Locate the cell with the specified text and output its (X, Y) center coordinate. 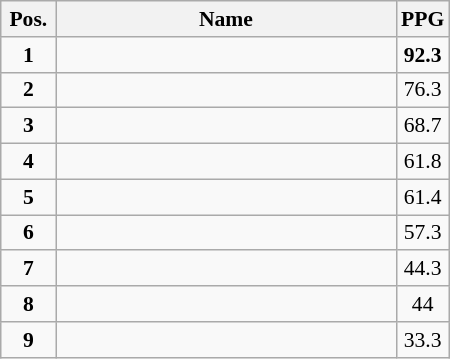
76.3 (422, 90)
44.3 (422, 269)
3 (28, 126)
68.7 (422, 126)
Pos. (28, 19)
PPG (422, 19)
33.3 (422, 340)
Name (226, 19)
9 (28, 340)
8 (28, 304)
44 (422, 304)
61.4 (422, 197)
5 (28, 197)
4 (28, 162)
57.3 (422, 233)
61.8 (422, 162)
7 (28, 269)
6 (28, 233)
1 (28, 55)
92.3 (422, 55)
2 (28, 90)
